Extract the [X, Y] coordinate from the center of the cell holding the provided text.  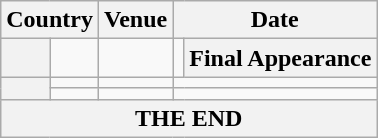
Final Appearance [280, 58]
Venue [135, 20]
THE END [189, 118]
Date [275, 20]
Country [50, 20]
